Scan for the cell matching the given text and deliver its [x, y] coordinate at center. 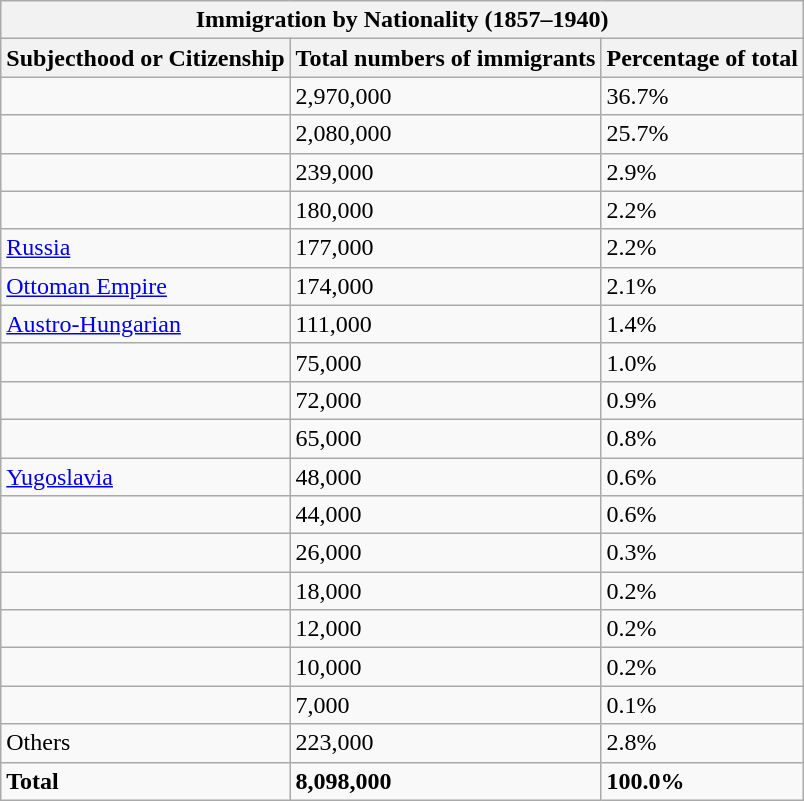
Total [146, 781]
0.1% [702, 705]
174,000 [446, 286]
111,000 [446, 324]
36.7% [702, 96]
10,000 [446, 667]
Immigration by Nationality (1857–1940) [402, 20]
Russia [146, 248]
65,000 [446, 438]
72,000 [446, 400]
48,000 [446, 477]
223,000 [446, 743]
75,000 [446, 362]
0.3% [702, 553]
44,000 [446, 515]
0.8% [702, 438]
8,098,000 [446, 781]
Subjecthood or Citizenship [146, 58]
Percentage of total [702, 58]
100.0% [702, 781]
2.8% [702, 743]
26,000 [446, 553]
2.1% [702, 286]
Austro-Hungarian [146, 324]
18,000 [446, 591]
2,970,000 [446, 96]
239,000 [446, 172]
177,000 [446, 248]
25.7% [702, 134]
2,080,000 [446, 134]
1.0% [702, 362]
Others [146, 743]
0.9% [702, 400]
Ottoman Empire [146, 286]
12,000 [446, 629]
Yugoslavia [146, 477]
7,000 [446, 705]
2.9% [702, 172]
180,000 [446, 210]
1.4% [702, 324]
Total numbers of immigrants [446, 58]
